Return (X, Y) of the center of cell containing provided text 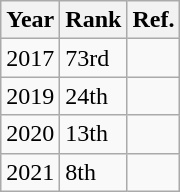
2017 (30, 58)
Ref. (154, 20)
24th (94, 96)
Year (30, 20)
2019 (30, 96)
2021 (30, 172)
8th (94, 172)
2020 (30, 134)
13th (94, 134)
Rank (94, 20)
73rd (94, 58)
